Return (x, y) of the center of cell containing provided text 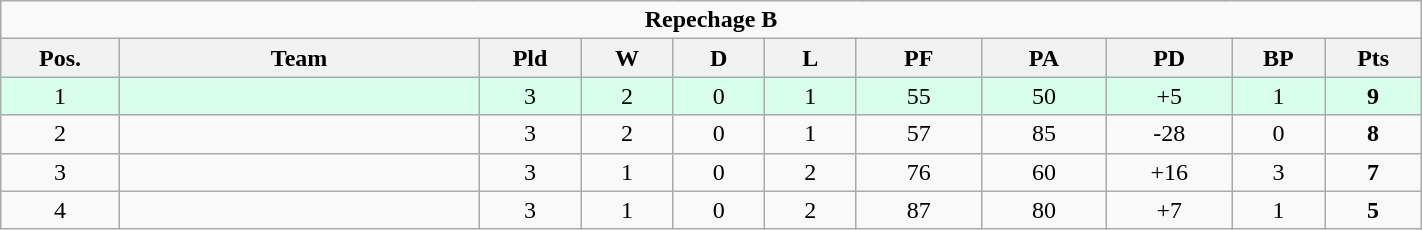
60 (1044, 172)
+16 (1170, 172)
80 (1044, 210)
D (719, 58)
87 (918, 210)
57 (918, 134)
76 (918, 172)
Pos. (60, 58)
+7 (1170, 210)
-28 (1170, 134)
8 (1373, 134)
PD (1170, 58)
PF (918, 58)
L (810, 58)
55 (918, 96)
Team (299, 58)
W (627, 58)
5 (1373, 210)
BP (1278, 58)
9 (1373, 96)
PA (1044, 58)
Repechage B (711, 20)
Pld (530, 58)
85 (1044, 134)
+5 (1170, 96)
4 (60, 210)
Pts (1373, 58)
50 (1044, 96)
7 (1373, 172)
